Locate the cell with the specified text and output its (x, y) center coordinate. 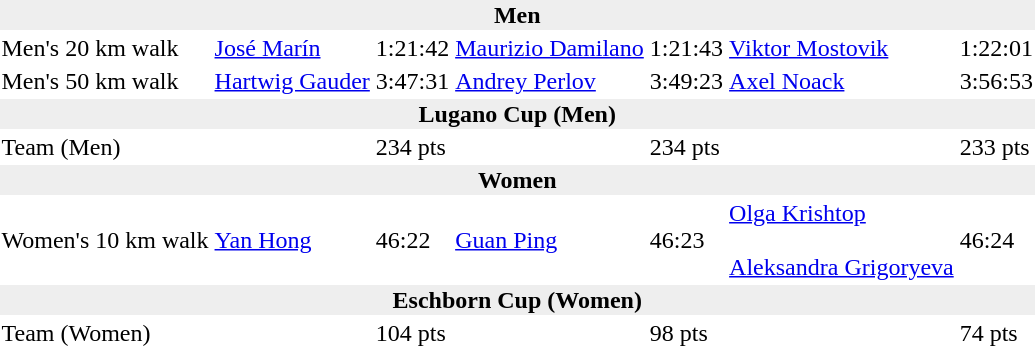
3:47:31 (412, 81)
3:49:23 (686, 81)
46:23 (686, 240)
Andrey Perlov (550, 81)
Women's 10 km walk (105, 240)
Men (518, 15)
Men's 50 km walk (105, 81)
Olga KrishtopAleksandra Grigoryeva (842, 240)
46:22 (412, 240)
Hartwig Gauder (292, 81)
Maurizio Damilano (550, 48)
Women (518, 180)
1:21:42 (412, 48)
Viktor Mostovik (842, 48)
Guan Ping (550, 240)
Yan Hong (292, 240)
Lugano Cup (Men) (518, 114)
Eschborn Cup (Women) (518, 300)
1:21:43 (686, 48)
José Marín (292, 48)
46:24 (996, 240)
1:22:01 (996, 48)
Men's 20 km walk (105, 48)
Axel Noack (842, 81)
Team (Men) (105, 147)
3:56:53 (996, 81)
233 pts (996, 147)
